Pinpoint the cell where the given text exists, returning its (x, y) midpoint coordinate. 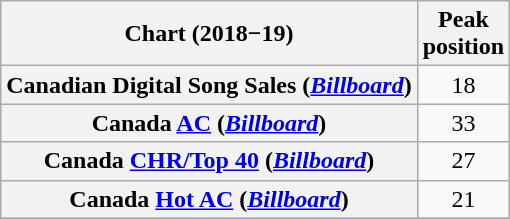
18 (463, 85)
21 (463, 199)
Peak position (463, 34)
Canadian Digital Song Sales (Billboard) (209, 85)
Canada AC (Billboard) (209, 123)
Canada CHR/Top 40 (Billboard) (209, 161)
Canada Hot AC (Billboard) (209, 199)
33 (463, 123)
27 (463, 161)
Chart (2018−19) (209, 34)
